Scan for the cell matching the given text and deliver its [X, Y] coordinate at center. 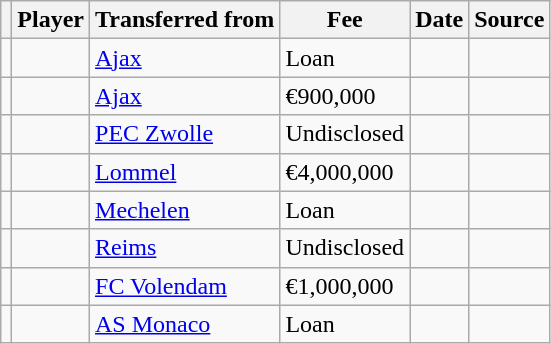
PEC Zwolle [185, 134]
Date [440, 20]
Fee [345, 20]
Player [51, 20]
Transferred from [185, 20]
Source [510, 20]
Mechelen [185, 210]
€4,000,000 [345, 172]
Reims [185, 248]
Lommel [185, 172]
AS Monaco [185, 324]
€900,000 [345, 96]
FC Volendam [185, 286]
€1,000,000 [345, 286]
